Capture the cell that displays the provided text and extract its [x, y] central coordinate. 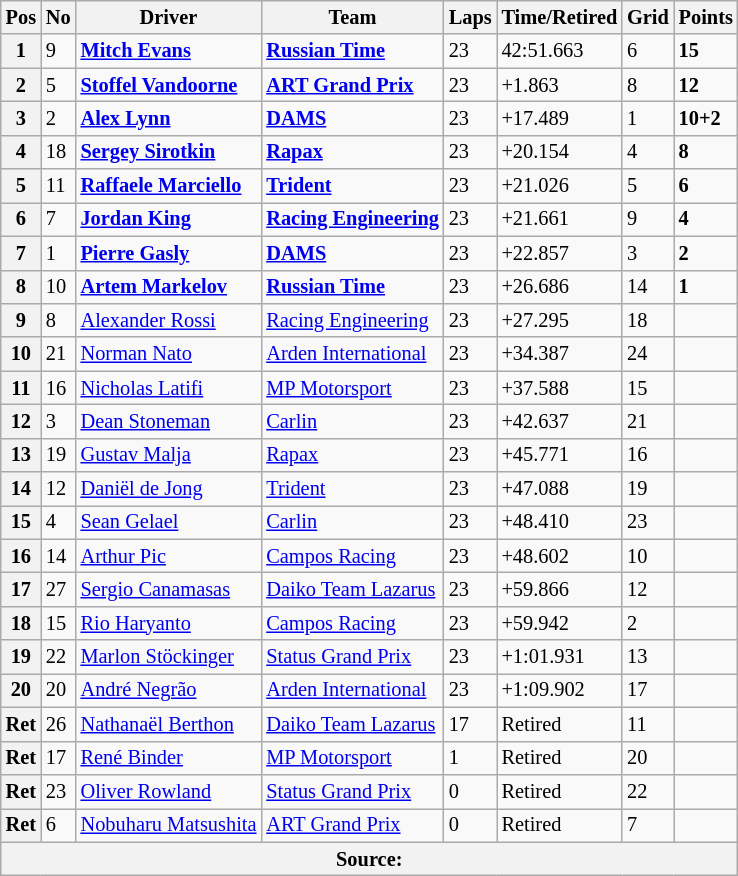
Team [352, 17]
10+2 [706, 118]
Nathanaël Berthon [169, 724]
Sergio Canamasas [169, 589]
Artem Markelov [169, 287]
42:51.663 [560, 51]
+20.154 [560, 152]
Grid [648, 17]
Marlon Stöckinger [169, 657]
+1:01.931 [560, 657]
André Negrão [169, 690]
27 [58, 589]
Jordan King [169, 219]
+59.942 [560, 623]
Sean Gelael [169, 522]
+59.866 [560, 589]
+1.863 [560, 85]
26 [58, 724]
Rio Haryanto [169, 623]
Driver [169, 17]
+37.588 [560, 388]
Pierre Gasly [169, 253]
+47.088 [560, 489]
René Binder [169, 758]
Alexander Rossi [169, 320]
Raffaele Marciello [169, 186]
+26.686 [560, 287]
Laps [470, 17]
Mitch Evans [169, 51]
Oliver Rowland [169, 791]
Alex Lynn [169, 118]
24 [648, 354]
+48.602 [560, 556]
+17.489 [560, 118]
Stoffel Vandoorne [169, 85]
+21.026 [560, 186]
+48.410 [560, 522]
Time/Retired [560, 17]
Sergey Sirotkin [169, 152]
Arthur Pic [169, 556]
Nobuharu Matsushita [169, 825]
Norman Nato [169, 354]
No [58, 17]
+42.637 [560, 421]
+21.661 [560, 219]
Points [706, 17]
+27.295 [560, 320]
Daniël de Jong [169, 489]
Source: [370, 859]
+1:09.902 [560, 690]
Dean Stoneman [169, 421]
Gustav Malja [169, 455]
+34.387 [560, 354]
Nicholas Latifi [169, 388]
+22.857 [560, 253]
Pos [21, 17]
+45.771 [560, 455]
